For the text-containing cell, return its midpoint in [X, Y] coordinate format. 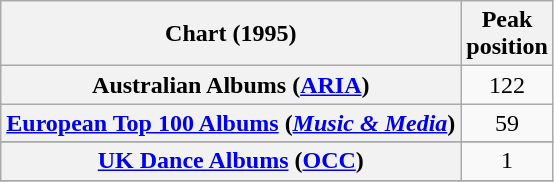
122 [507, 85]
59 [507, 123]
1 [507, 161]
European Top 100 Albums (Music & Media) [231, 123]
Chart (1995) [231, 34]
UK Dance Albums (OCC) [231, 161]
Australian Albums (ARIA) [231, 85]
Peakposition [507, 34]
